Identify which cell holds the provided text, then report its [x, y] central coordinate. 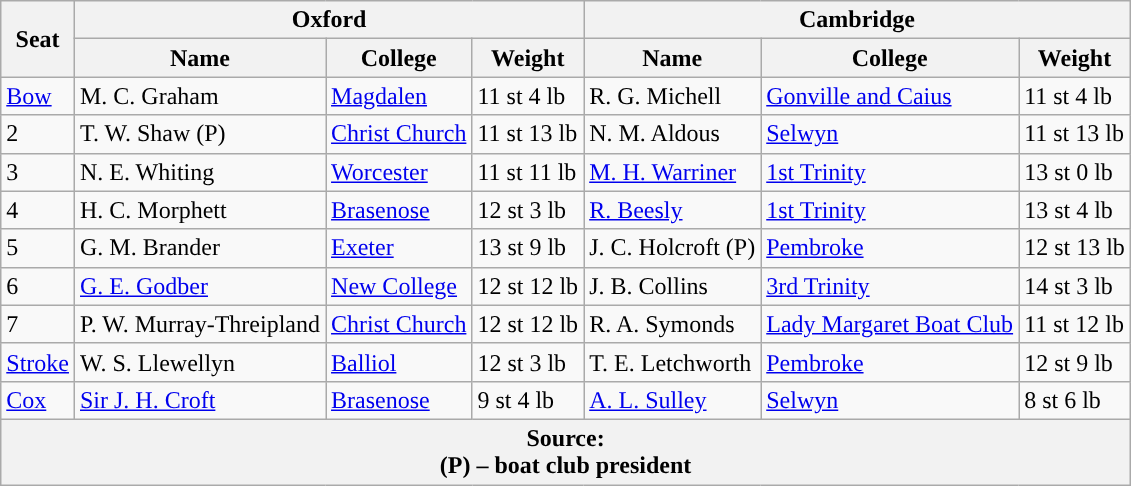
Balliol [399, 362]
3 [38, 172]
9 st 4 lb [528, 400]
Bow [38, 96]
Seat [38, 39]
R. Beesly [672, 210]
4 [38, 210]
Worcester [399, 172]
Oxford [328, 20]
N. M. Aldous [672, 134]
2 [38, 134]
P. W. Murray-Threipland [200, 324]
T. E. Letchworth [672, 362]
J. C. Holcroft (P) [672, 248]
Stroke [38, 362]
Lady Margaret Boat Club [890, 324]
13 st 0 lb [1075, 172]
12 st 13 lb [1075, 248]
Source:(P) – boat club president [566, 452]
R. G. Michell [672, 96]
13 st 9 lb [528, 248]
M. C. Graham [200, 96]
7 [38, 324]
N. E. Whiting [200, 172]
T. W. Shaw (P) [200, 134]
3rd Trinity [890, 286]
Magdalen [399, 96]
G. M. Brander [200, 248]
G. E. Godber [200, 286]
14 st 3 lb [1075, 286]
13 st 4 lb [1075, 210]
Cambridge [858, 20]
J. B. Collins [672, 286]
W. S. Llewellyn [200, 362]
H. C. Morphett [200, 210]
5 [38, 248]
11 st 12 lb [1075, 324]
8 st 6 lb [1075, 400]
12 st 9 lb [1075, 362]
Cox [38, 400]
11 st 11 lb [528, 172]
Gonville and Caius [890, 96]
Exeter [399, 248]
Sir J. H. Croft [200, 400]
R. A. Symonds [672, 324]
A. L. Sulley [672, 400]
M. H. Warriner [672, 172]
6 [38, 286]
New College [399, 286]
